Extract the (X, Y) coordinate from the center of the cell holding the provided text.  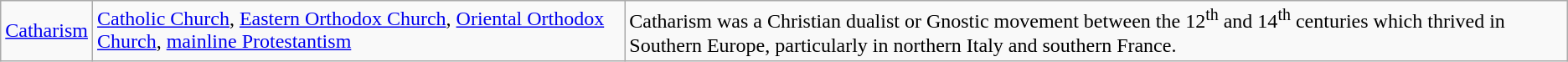
Catholic Church, Eastern Orthodox Church, Oriental Orthodox Church, mainline Protestantism (358, 31)
Catharism (47, 31)
